Scan for the cell matching the given text and deliver its [X, Y] coordinate at center. 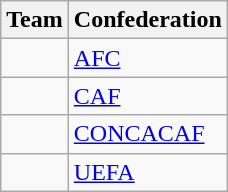
Confederation [148, 20]
CAF [148, 96]
CONCACAF [148, 134]
AFC [148, 58]
Team [35, 20]
UEFA [148, 172]
